Scan for the cell matching the given text and deliver its [x, y] coordinate at center. 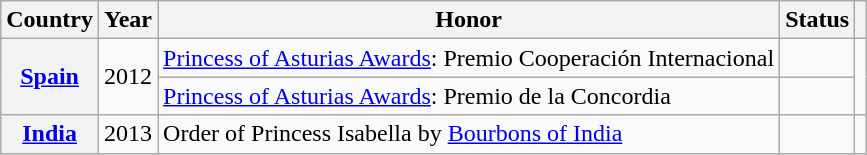
Honor [469, 20]
Spain [50, 77]
Country [50, 20]
Year [128, 20]
2012 [128, 77]
Princess of Asturias Awards: Premio de la Concordia [469, 96]
Princess of Asturias Awards: Premio Cooperación Internacional [469, 58]
Status [818, 20]
Order of Princess Isabella by Bourbons of India [469, 134]
India [50, 134]
2013 [128, 134]
